Locate the cell with the specified text and output its (X, Y) center coordinate. 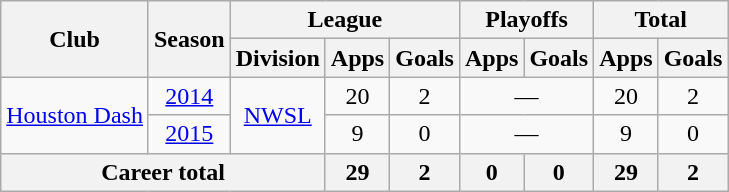
Playoffs (526, 20)
Season (189, 39)
2015 (189, 134)
Division (278, 58)
Career total (164, 172)
Club (75, 39)
Total (661, 20)
League (344, 20)
NWSL (278, 115)
Houston Dash (75, 115)
2014 (189, 96)
